Output the [x, y] coordinate of the center of the cell containing the given text.  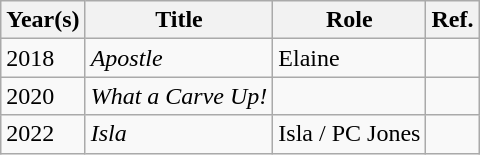
Elaine [350, 58]
2018 [43, 58]
Title [179, 20]
Year(s) [43, 20]
Apostle [179, 58]
Isla / PC Jones [350, 134]
Ref. [452, 20]
Isla [179, 134]
2022 [43, 134]
Role [350, 20]
2020 [43, 96]
What a Carve Up! [179, 96]
